For the text-containing cell, return its midpoint in [X, Y] coordinate format. 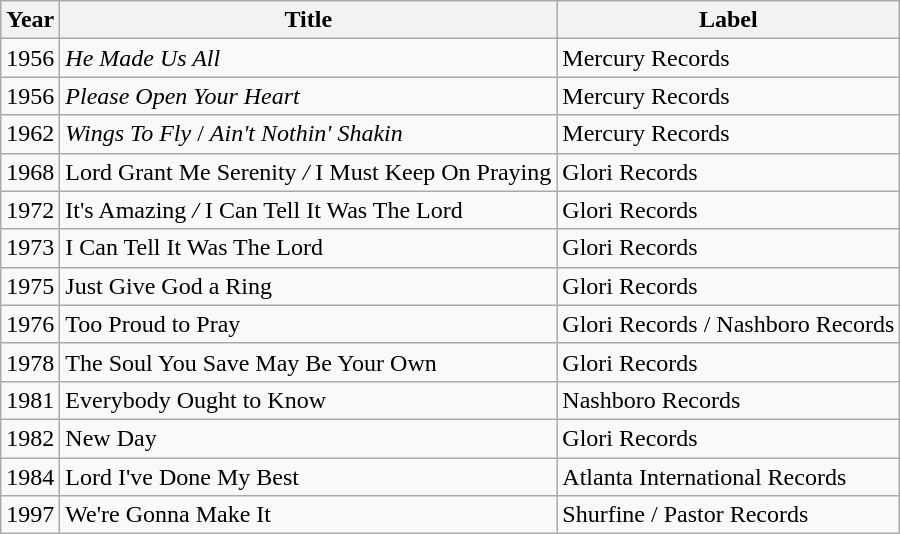
Nashboro Records [728, 400]
1975 [30, 286]
The Soul You Save May Be Your Own [308, 362]
1984 [30, 477]
1982 [30, 438]
Just Give God a Ring [308, 286]
1978 [30, 362]
Lord Grant Me Serenity / I Must Keep On Praying [308, 172]
1973 [30, 248]
We're Gonna Make It [308, 515]
Lord I've Done My Best [308, 477]
1981 [30, 400]
1962 [30, 134]
1972 [30, 210]
Label [728, 20]
Title [308, 20]
Too Proud to Pray [308, 324]
Year [30, 20]
Shurfine / Pastor Records [728, 515]
Everybody Ought to Know [308, 400]
1968 [30, 172]
He Made Us All [308, 58]
Atlanta International Records [728, 477]
I Can Tell It Was The Lord [308, 248]
1976 [30, 324]
Please Open Your Heart [308, 96]
New Day [308, 438]
Glori Records / Nashboro Records [728, 324]
It's Amazing / I Can Tell It Was The Lord [308, 210]
1997 [30, 515]
Wings To Fly / Ain't Nothin' Shakin [308, 134]
